Detect which cell encompasses the target text, then output its [x, y] center coordinate. 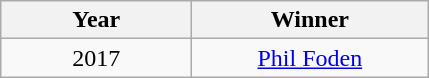
2017 [96, 58]
Phil Foden [310, 58]
Year [96, 20]
Winner [310, 20]
